Output the (X, Y) coordinate of the center of the cell containing the given text.  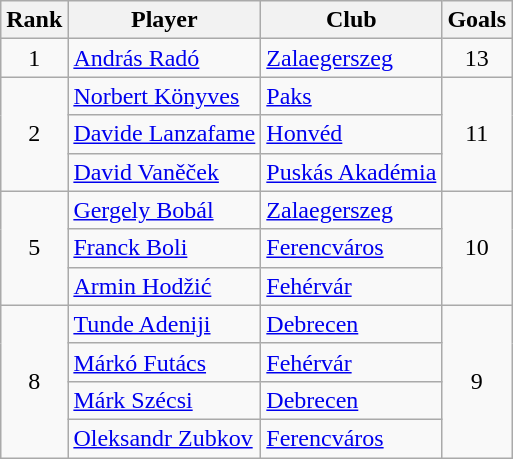
2 (34, 134)
Norbert Könyves (164, 96)
Gergely Bobál (164, 210)
David Vaněček (164, 172)
Franck Boli (164, 248)
13 (477, 58)
Puskás Akadémia (352, 172)
5 (34, 248)
Oleksandr Zubkov (164, 438)
Honvéd (352, 134)
Goals (477, 20)
Player (164, 20)
András Radó (164, 58)
Tunde Adeniji (164, 324)
Márkó Futács (164, 362)
Rank (34, 20)
1 (34, 58)
11 (477, 134)
Davide Lanzafame (164, 134)
Márk Szécsi (164, 400)
8 (34, 381)
Club (352, 20)
Armin Hodžić (164, 286)
Paks (352, 96)
10 (477, 248)
9 (477, 381)
